Detect which cell encompasses the target text, then output its (X, Y) center coordinate. 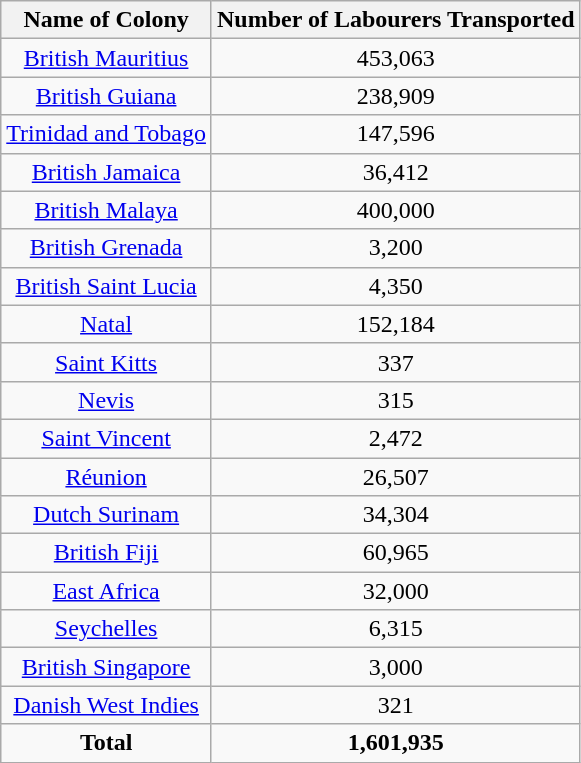
British Malaya (106, 210)
337 (396, 362)
Total (106, 743)
British Saint Lucia (106, 286)
3,000 (396, 667)
British Fiji (106, 553)
315 (396, 400)
Saint Vincent (106, 438)
36,412 (396, 172)
34,304 (396, 515)
Réunion (106, 477)
Number of Labourers Transported (396, 20)
Danish West Indies (106, 705)
East Africa (106, 591)
Natal (106, 324)
Trinidad and Tobago (106, 134)
26,507 (396, 477)
152,184 (396, 324)
Seychelles (106, 629)
2,472 (396, 438)
British Jamaica (106, 172)
6,315 (396, 629)
British Mauritius (106, 58)
321 (396, 705)
32,000 (396, 591)
British Guiana (106, 96)
4,350 (396, 286)
Dutch Surinam (106, 515)
453,063 (396, 58)
Nevis (106, 400)
400,000 (396, 210)
147,596 (396, 134)
238,909 (396, 96)
Name of Colony (106, 20)
British Singapore (106, 667)
British Grenada (106, 248)
60,965 (396, 553)
3,200 (396, 248)
1,601,935 (396, 743)
Saint Kitts (106, 362)
